Scan for the cell matching the given text and deliver its [x, y] coordinate at center. 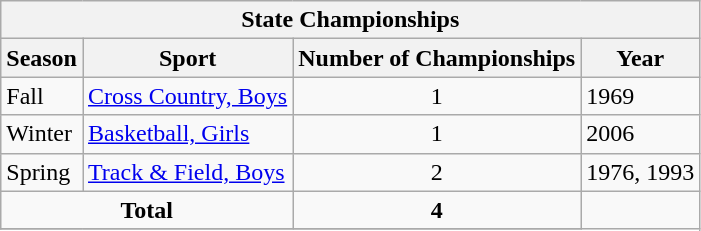
1969 [640, 96]
4 [437, 210]
State Championships [350, 20]
Winter [42, 134]
Season [42, 58]
Spring [42, 172]
Year [640, 58]
Cross Country, Boys [187, 96]
Number of Championships [437, 58]
Fall [42, 96]
1976, 1993 [640, 172]
Sport [187, 58]
2 [437, 172]
2006 [640, 134]
Track & Field, Boys [187, 172]
Basketball, Girls [187, 134]
Total [147, 210]
